Return (X, Y) of the center of cell containing provided text 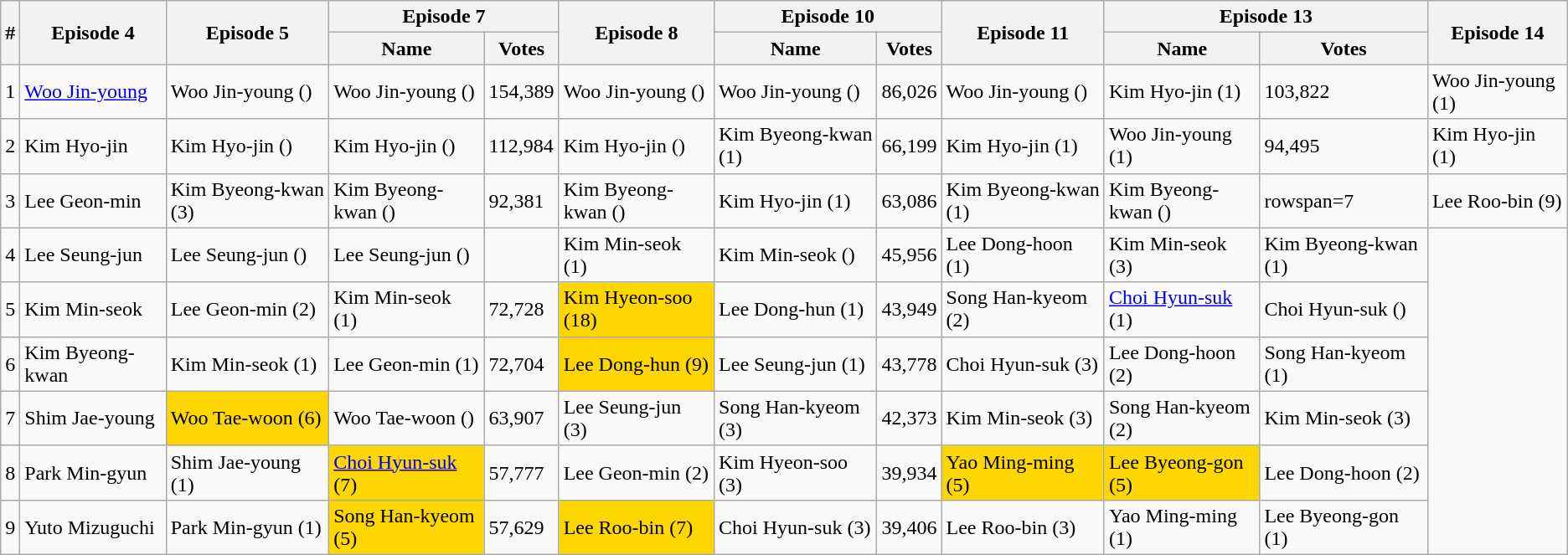
39,406 (910, 527)
Kim Min-seok (93, 310)
92,381 (521, 201)
Yao Ming-ming (1) (1181, 527)
9 (10, 527)
Lee Seung-jun (3) (637, 419)
Choi Hyun-suk (1) (1181, 310)
Kim Min-seok () (796, 254)
43,949 (910, 310)
Episode 4 (93, 33)
Lee Roo-bin (3) (1023, 527)
6 (10, 363)
Episode 11 (1023, 33)
43,778 (910, 363)
103,822 (1344, 92)
Lee Seung-jun (93, 254)
Lee Dong-hun (1) (796, 310)
Lee Geon-min (1) (407, 363)
Yao Ming-ming (5) (1023, 472)
94,495 (1344, 146)
8 (10, 472)
42,373 (910, 419)
Choi Hyun-suk () (1344, 310)
4 (10, 254)
Lee Roo-bin (7) (637, 527)
Lee Byeong-gon (1) (1344, 527)
Song Han-kyeom (1) (1344, 363)
Kim Hyeon-soo (3) (796, 472)
Lee Geon-min (93, 201)
Lee Seung-jun (1) (796, 363)
# (10, 33)
57,629 (521, 527)
72,728 (521, 310)
Episode 14 (1498, 33)
45,956 (910, 254)
Lee Roo-bin (9) (1498, 201)
Choi Hyun-suk (7) (407, 472)
Kim Hyeon-soo (18) (637, 310)
Lee Dong-hoon (1) (1023, 254)
Episode 10 (828, 17)
Shim Jae-young (93, 419)
Lee Dong-hun (9) (637, 363)
Yuto Mizuguchi (93, 527)
5 (10, 310)
Kim Hyo-jin (93, 146)
63,086 (910, 201)
Episode 7 (444, 17)
39,934 (910, 472)
Park Min-gyun (1) (247, 527)
rowspan=7 (1344, 201)
3 (10, 201)
112,984 (521, 146)
63,907 (521, 419)
Episode 8 (637, 33)
154,389 (521, 92)
Park Min-gyun (93, 472)
Song Han-kyeom (3) (796, 419)
Episode 13 (1266, 17)
72,704 (521, 363)
Episode 5 (247, 33)
Kim Byeong-kwan (3) (247, 201)
57,777 (521, 472)
Woo Tae-woon () (407, 419)
Song Han-kyeom (5) (407, 527)
Woo Jin-young (93, 92)
Lee Byeong-gon (5) (1181, 472)
Shim Jae-young (1) (247, 472)
Woo Tae-woon (6) (247, 419)
66,199 (910, 146)
Kim Byeong-kwan (93, 363)
2 (10, 146)
86,026 (910, 92)
1 (10, 92)
7 (10, 419)
